Provide the [X, Y] coordinate of the cell's center where the given text is located.  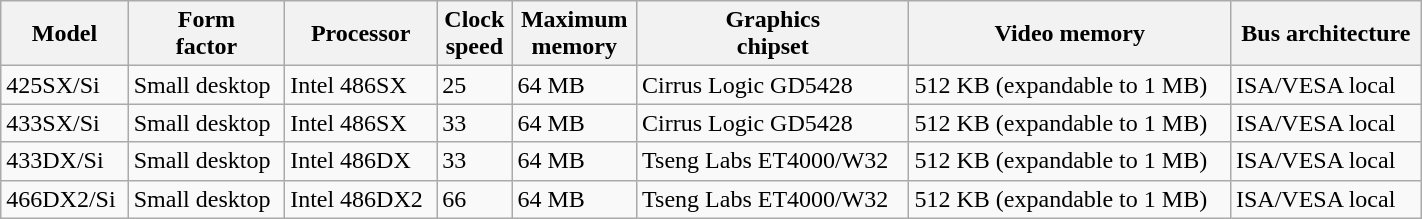
Intel 486DX2 [361, 199]
433DX/Si [64, 161]
Video memory [1070, 34]
Graphicschipset [773, 34]
25 [474, 85]
425SX/Si [64, 85]
Intel 486DX [361, 161]
Formfactor [206, 34]
Maximummemory [574, 34]
Clockspeed [474, 34]
Bus architecture [1326, 34]
66 [474, 199]
Model [64, 34]
Processor [361, 34]
466DX2/Si [64, 199]
433SX/Si [64, 123]
